Locate the cell with the specified text and output its (x, y) center coordinate. 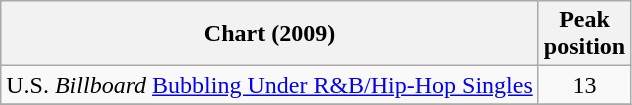
13 (584, 85)
Peakposition (584, 34)
Chart (2009) (270, 34)
U.S. Billboard Bubbling Under R&B/Hip-Hop Singles (270, 85)
